Return (x, y) of the center of cell containing provided text 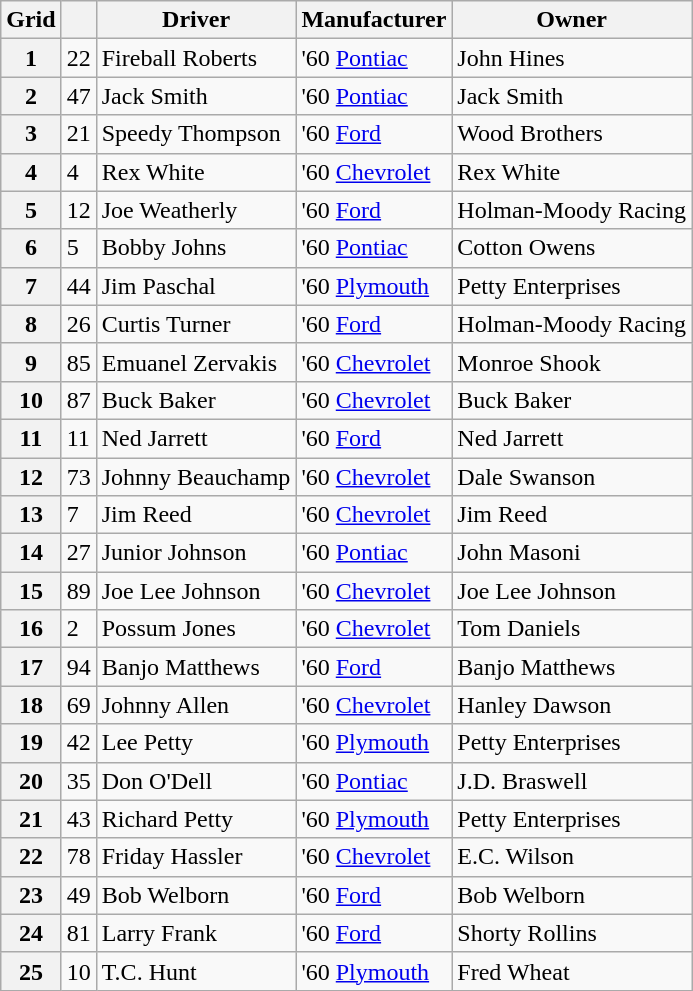
Joe Weatherly (196, 210)
20 (31, 781)
81 (78, 933)
Grid (31, 20)
Driver (196, 20)
87 (78, 400)
78 (78, 857)
25 (31, 971)
16 (31, 629)
15 (31, 591)
Possum Jones (196, 629)
Dale Swanson (572, 477)
Junior Johnson (196, 553)
89 (78, 591)
6 (31, 248)
17 (31, 667)
Fireball Roberts (196, 58)
Speedy Thompson (196, 134)
Friday Hassler (196, 857)
Tom Daniels (572, 629)
1 (31, 58)
8 (31, 324)
27 (78, 553)
94 (78, 667)
Larry Frank (196, 933)
Lee Petty (196, 743)
14 (31, 553)
18 (31, 705)
13 (31, 515)
69 (78, 705)
42 (78, 743)
Fred Wheat (572, 971)
Emuanel Zervakis (196, 362)
Wood Brothers (572, 134)
J.D. Braswell (572, 781)
E.C. Wilson (572, 857)
Hanley Dawson (572, 705)
23 (31, 895)
3 (31, 134)
Curtis Turner (196, 324)
Shorty Rollins (572, 933)
73 (78, 477)
49 (78, 895)
Cotton Owens (572, 248)
44 (78, 286)
47 (78, 96)
85 (78, 362)
35 (78, 781)
9 (31, 362)
26 (78, 324)
John Hines (572, 58)
Manufacturer (374, 20)
19 (31, 743)
Richard Petty (196, 819)
Bobby Johns (196, 248)
Johnny Beauchamp (196, 477)
Jim Paschal (196, 286)
43 (78, 819)
Monroe Shook (572, 362)
John Masoni (572, 553)
Johnny Allen (196, 705)
T.C. Hunt (196, 971)
Don O'Dell (196, 781)
24 (31, 933)
Owner (572, 20)
